For the text-containing cell, return its midpoint in (X, Y) coordinate format. 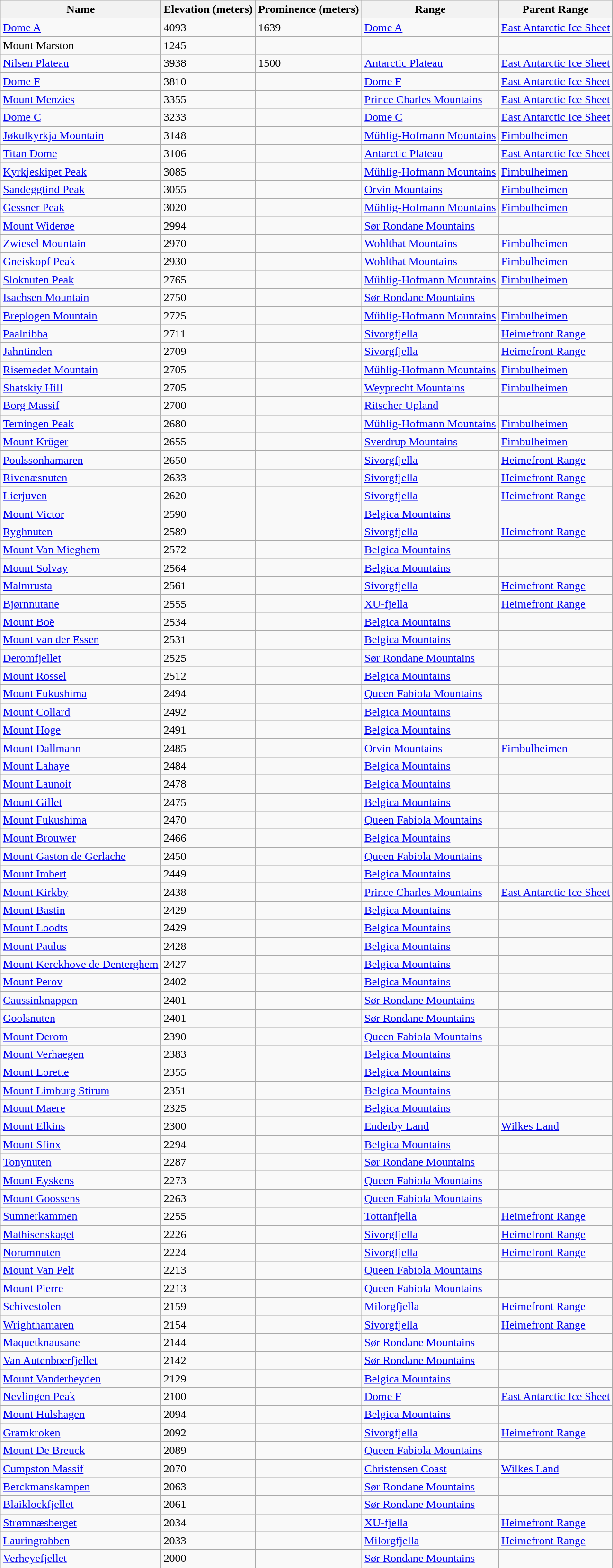
Range (430, 9)
Cumpston Massif (80, 1469)
Parent Range (556, 9)
2129 (208, 1379)
2287 (208, 1162)
3106 (208, 153)
Sumnerkammen (80, 1216)
Mount Hoge (80, 730)
Mount Launoit (80, 784)
Lauringrabben (80, 1541)
Tonynuten (80, 1162)
2100 (208, 1397)
2994 (208, 226)
Mount Boë (80, 622)
Caussinknappen (80, 1000)
2525 (208, 658)
2470 (208, 820)
Mount van der Essen (80, 640)
Gramkroken (80, 1433)
Mount Krüger (80, 442)
Risemedet Mountain (80, 370)
Shatskiy Hill (80, 388)
Mount Collard (80, 712)
Blaiklockfjellet (80, 1505)
Mount Lahaye (80, 766)
2492 (208, 712)
Mount Maere (80, 1108)
2970 (208, 244)
Deromfjellet (80, 658)
Goolsnuten (80, 1018)
Mount Gillet (80, 802)
2094 (208, 1415)
2273 (208, 1180)
2224 (208, 1252)
2159 (208, 1306)
2930 (208, 262)
Verheyefjellet (80, 1559)
4093 (208, 27)
2620 (208, 496)
2655 (208, 442)
Strømnæsberget (80, 1523)
2491 (208, 730)
2034 (208, 1523)
2590 (208, 514)
Ritscher Upland (430, 406)
Mount Dallmann (80, 748)
2000 (208, 1559)
Paalnibba (80, 334)
2765 (208, 280)
Mount Brouwer (80, 838)
Malmrusta (80, 586)
2402 (208, 982)
1500 (309, 63)
2142 (208, 1360)
Bjørnnutane (80, 604)
Mount Kerckhove de Denterghem (80, 964)
Isachsen Mountain (80, 298)
3055 (208, 189)
Mathisenskaget (80, 1234)
Mount Imbert (80, 874)
2466 (208, 838)
3085 (208, 171)
2255 (208, 1216)
Borg Massif (80, 406)
Mount Paulus (80, 946)
2144 (208, 1342)
Mount De Breuck (80, 1451)
2427 (208, 964)
Mount Loodts (80, 928)
Poulssonhamaren (80, 460)
Name (80, 9)
2650 (208, 460)
2355 (208, 1072)
Mount Widerøe (80, 226)
Sverdrup Mountains (430, 442)
2512 (208, 676)
Sandeggtind Peak (80, 189)
2711 (208, 334)
Mount Elkins (80, 1126)
Mount Perov (80, 982)
Jahntinden (80, 352)
2383 (208, 1054)
Schivestolen (80, 1306)
Nevlingen Peak (80, 1397)
Mount Victor (80, 514)
Terningen Peak (80, 424)
Wrighthamaren (80, 1324)
2484 (208, 766)
2263 (208, 1198)
2351 (208, 1090)
2633 (208, 478)
Mount Menzies (80, 99)
Mount Van Pelt (80, 1270)
2700 (208, 406)
Lierjuven (80, 496)
Kyrkjeskipet Peak (80, 171)
3355 (208, 99)
Mount Goossens (80, 1198)
2449 (208, 874)
2450 (208, 856)
2438 (208, 892)
2589 (208, 532)
Berckmanskampen (80, 1487)
2092 (208, 1433)
Nilsen Plateau (80, 63)
2325 (208, 1108)
2534 (208, 622)
Mount Lorette (80, 1072)
2390 (208, 1036)
Norumnuten (80, 1252)
2572 (208, 550)
2428 (208, 946)
2725 (208, 316)
2300 (208, 1126)
2294 (208, 1144)
Gneiskopf Peak (80, 262)
Weyprecht Mountains (430, 388)
1245 (208, 45)
2063 (208, 1487)
Mount Vanderheyden (80, 1379)
Ryghnuten (80, 532)
2709 (208, 352)
Maquetknausane (80, 1342)
Mount Gaston de Gerlache (80, 856)
Mount Hulshagen (80, 1415)
2154 (208, 1324)
Mount Kirkby (80, 892)
2475 (208, 802)
2089 (208, 1451)
2478 (208, 784)
Mount Verhaegen (80, 1054)
3233 (208, 117)
Tottanfjella (430, 1216)
2033 (208, 1541)
Mount Rossel (80, 676)
Mount Pierre (80, 1288)
2555 (208, 604)
Elevation (meters) (208, 9)
3938 (208, 63)
Jøkulkyrkja Mountain (80, 135)
2485 (208, 748)
1639 (309, 27)
Zwiesel Mountain (80, 244)
3148 (208, 135)
2061 (208, 1505)
Prominence (meters) (309, 9)
Rivenæsnuten (80, 478)
Enderby Land (430, 1126)
2070 (208, 1469)
Mount Eyskens (80, 1180)
Gessner Peak (80, 207)
Mount Van Mieghem (80, 550)
2564 (208, 568)
Sloknuten Peak (80, 280)
3020 (208, 207)
Mount Limburg Stirum (80, 1090)
3810 (208, 81)
Mount Derom (80, 1036)
2226 (208, 1234)
Mount Solvay (80, 568)
2494 (208, 694)
2750 (208, 298)
Breplogen Mountain (80, 316)
2680 (208, 424)
Titan Dome (80, 153)
2561 (208, 586)
Mount Sfinx (80, 1144)
Mount Marston (80, 45)
Mount Bastin (80, 910)
2531 (208, 640)
Van Autenboerfjellet (80, 1360)
Christensen Coast (430, 1469)
